Find where the given text appears and provide that cell's center as (x, y) coordinate. 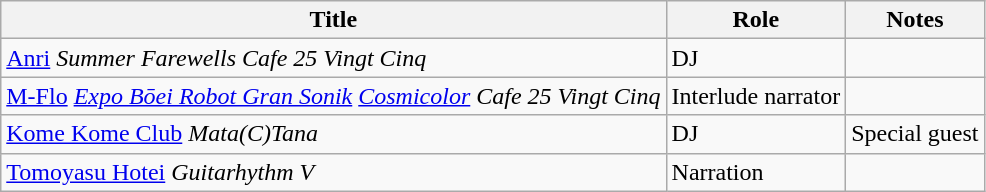
Special guest (915, 134)
Notes (915, 20)
Title (334, 20)
Anri Summer Farewells Cafe 25 Vingt Cinq (334, 58)
Narration (756, 172)
Kome Kome Club Mata(C)Tana (334, 134)
M-Flo Expo Bōei Robot Gran Sonik Cosmicolor Cafe 25 Vingt Cinq (334, 96)
Interlude narrator (756, 96)
Role (756, 20)
Tomoyasu Hotei Guitarhythm V (334, 172)
